Scan for the cell matching the given text and deliver its [X, Y] coordinate at center. 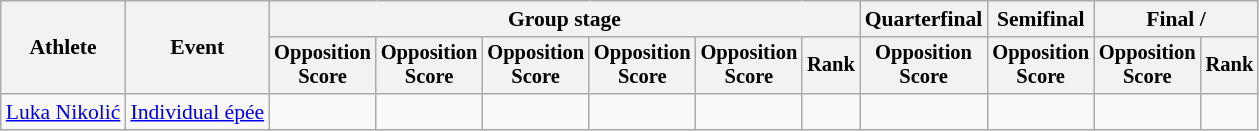
Final / [1176, 19]
Group stage [564, 19]
Quarterfinal [924, 19]
Luka Nikolić [64, 112]
Event [197, 48]
Individual épée [197, 112]
Athlete [64, 48]
Semifinal [1040, 19]
